Provide the [X, Y] coordinate of the cell's center where the given text is located.  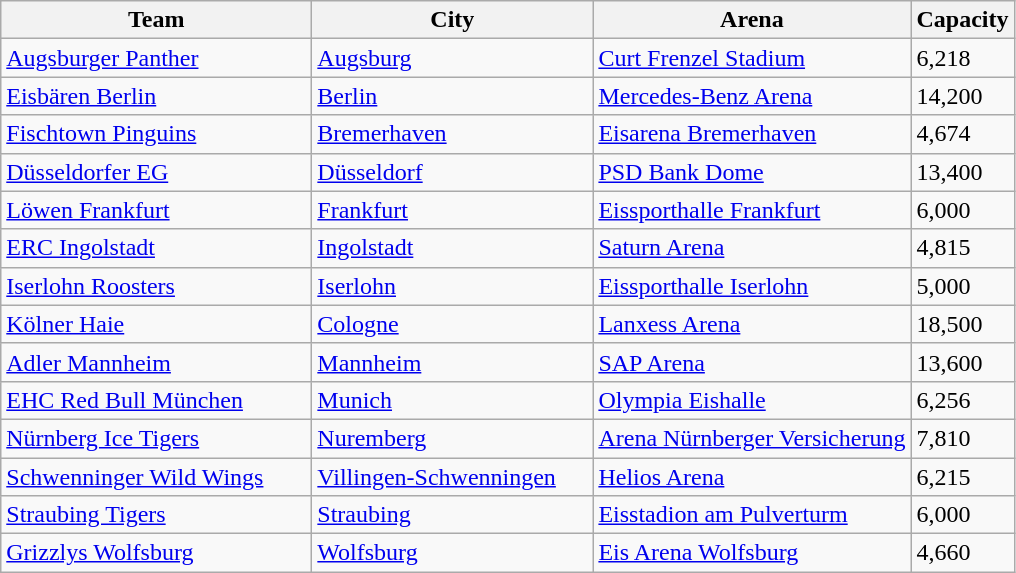
Arena Nürnberger Versicherung [752, 438]
Helios Arena [752, 477]
6,218 [962, 58]
Curt Frenzel Stadium [752, 58]
Bremerhaven [452, 134]
Mercedes-Benz Arena [752, 96]
Eisarena Bremerhaven [752, 134]
Eisstadion am Pulverturm [752, 515]
Nürnberg Ice Tigers [156, 438]
Augsburg [452, 58]
Mannheim [452, 362]
Wolfsburg [452, 553]
Eissporthalle Iserlohn [752, 286]
13,600 [962, 362]
Düsseldorf [452, 172]
5,000 [962, 286]
Iserlohn Roosters [156, 286]
Ingolstadt [452, 248]
18,500 [962, 324]
Löwen Frankfurt [156, 210]
PSD Bank Dome [752, 172]
Villingen-Schwenningen [452, 477]
Arena [752, 20]
13,400 [962, 172]
Kölner Haie [156, 324]
Lanxess Arena [752, 324]
Eissporthalle Frankfurt [752, 210]
Augsburger Panther [156, 58]
4,674 [962, 134]
14,200 [962, 96]
Straubing Tigers [156, 515]
ERC Ingolstadt [156, 248]
Eis Arena Wolfsburg [752, 553]
Munich [452, 400]
Capacity [962, 20]
Nuremberg [452, 438]
City [452, 20]
4,660 [962, 553]
6,215 [962, 477]
Frankfurt [452, 210]
Cologne [452, 324]
7,810 [962, 438]
Düsseldorfer EG [156, 172]
Berlin [452, 96]
EHC Red Bull München [156, 400]
Straubing [452, 515]
4,815 [962, 248]
Eisbären Berlin [156, 96]
Team [156, 20]
Schwenninger Wild Wings [156, 477]
Iserlohn [452, 286]
Saturn Arena [752, 248]
SAP Arena [752, 362]
6,256 [962, 400]
Grizzlys Wolfsburg [156, 553]
Olympia Eishalle [752, 400]
Adler Mannheim [156, 362]
Fischtown Pinguins [156, 134]
